Pinpoint the cell where the given text exists, returning its (x, y) midpoint coordinate. 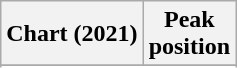
Peakposition (189, 34)
Chart (2021) (72, 34)
